Search for the cell housing the specified text and yield its [x, y] center coordinate. 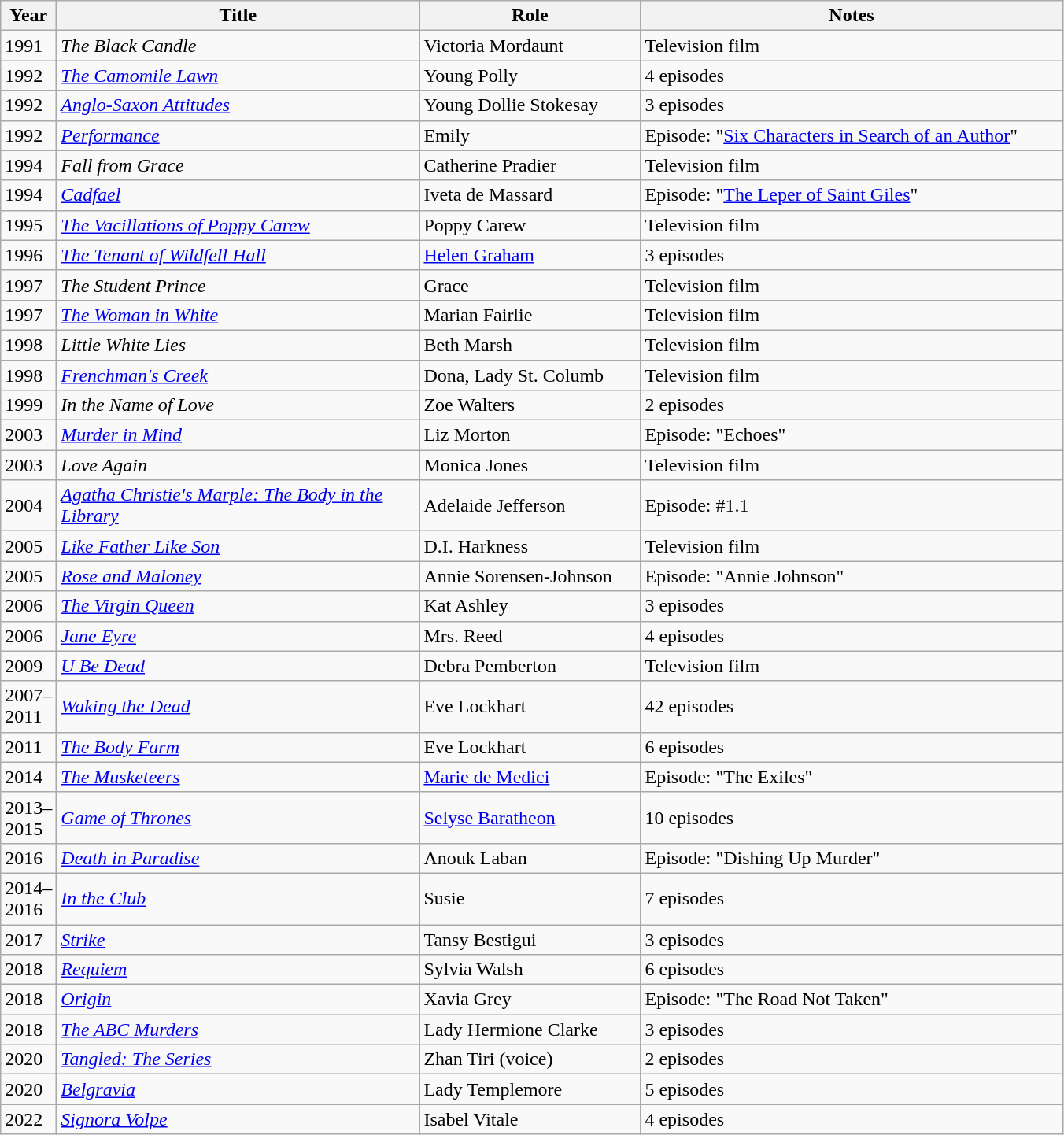
Victoria Mordaunt [530, 46]
Annie Sorensen-Johnson [530, 576]
The Woman in White [238, 315]
The Black Candle [238, 46]
Adelaide Jefferson [530, 505]
Kat Ashley [530, 606]
Marie de Medici [530, 777]
Iveta de Massard [530, 195]
Isabel Vitale [530, 1119]
2009 [28, 666]
Episode: "Annie Johnson" [852, 576]
In the Name of Love [238, 405]
Debra Pemberton [530, 666]
The Vacillations of Poppy Carew [238, 225]
Episode: "The Road Not Taken" [852, 1000]
Xavia Grey [530, 1000]
Belgravia [238, 1089]
Like Father Like Son [238, 546]
The Student Prince [238, 285]
Monica Jones [530, 465]
2014–2016 [28, 899]
2016 [28, 858]
2011 [28, 747]
Requiem [238, 970]
Performance [238, 135]
Love Again [238, 465]
Grace [530, 285]
Agatha Christie's Marple: The Body in the Library [238, 505]
Little White Lies [238, 345]
Strike [238, 939]
Selyse Baratheon [530, 817]
Rose and Maloney [238, 576]
Liz Morton [530, 435]
Poppy Carew [530, 225]
The Tenant of Wildfell Hall [238, 255]
Origin [238, 1000]
Role [530, 16]
U Be Dead [238, 666]
2013–2015 [28, 817]
Young Dollie Stokesay [530, 105]
Cadfael [238, 195]
The ABC Murders [238, 1030]
7 episodes [852, 899]
Marian Fairlie [530, 315]
Lady Templemore [530, 1089]
Episode: "The Exiles" [852, 777]
Episode: #1.1 [852, 505]
Anouk Laban [530, 858]
Lady Hermione Clarke [530, 1030]
Jane Eyre [238, 636]
42 episodes [852, 707]
Mrs. Reed [530, 636]
Murder in Mind [238, 435]
In the Club [238, 899]
Game of Thrones [238, 817]
1996 [28, 255]
2014 [28, 777]
D.I. Harkness [530, 546]
Frenchman's Creek [238, 375]
Episode: "Dishing Up Murder" [852, 858]
1999 [28, 405]
Zhan Tiri (voice) [530, 1059]
Susie [530, 899]
Zoe Walters [530, 405]
Year [28, 16]
The Camomile Lawn [238, 76]
Title [238, 16]
2004 [28, 505]
Tansy Bestigui [530, 939]
5 episodes [852, 1089]
The Virgin Queen [238, 606]
Sylvia Walsh [530, 970]
Signora Volpe [238, 1119]
2007–2011 [28, 707]
1991 [28, 46]
Episode: "Six Characters in Search of an Author" [852, 135]
Waking the Dead [238, 707]
2022 [28, 1119]
Catherine Pradier [530, 165]
1995 [28, 225]
Emily [530, 135]
Young Polly [530, 76]
Anglo-Saxon Attitudes [238, 105]
Episode: "Echoes" [852, 435]
The Body Farm [238, 747]
Notes [852, 16]
10 episodes [852, 817]
Death in Paradise [238, 858]
2017 [28, 939]
Helen Graham [530, 255]
Dona, Lady St. Columb [530, 375]
Beth Marsh [530, 345]
Tangled: The Series [238, 1059]
The Musketeers [238, 777]
Fall from Grace [238, 165]
Episode: "The Leper of Saint Giles" [852, 195]
